Scan for the cell matching the given text and deliver its [x, y] coordinate at center. 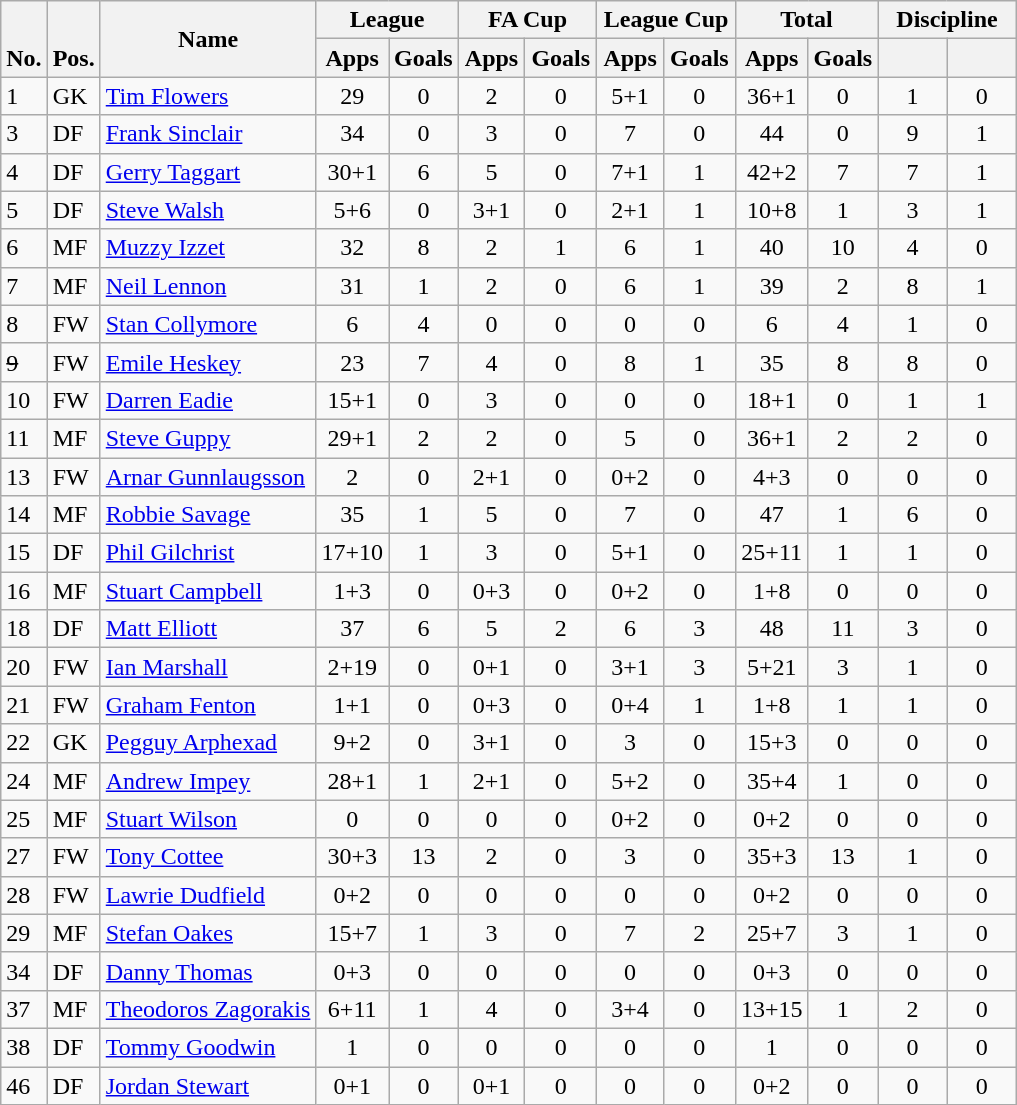
6+11 [352, 1009]
25+7 [772, 933]
28+1 [352, 781]
2+19 [352, 667]
1+1 [352, 705]
30+1 [352, 172]
Frank Sinclair [208, 134]
35+4 [772, 781]
Pos. [74, 39]
20 [24, 667]
3+4 [630, 1009]
15+1 [352, 400]
23 [352, 362]
42+2 [772, 172]
15+3 [772, 743]
40 [772, 248]
38 [24, 1047]
17+10 [352, 553]
29+1 [352, 438]
Jordan Stewart [208, 1085]
15+7 [352, 933]
24 [24, 781]
Name [208, 39]
18 [24, 629]
Robbie Savage [208, 515]
Graham Fenton [208, 705]
Pegguy Arphexad [208, 743]
10+8 [772, 210]
Neil Lennon [208, 286]
Lawrie Dudfield [208, 895]
Gerry Taggart [208, 172]
48 [772, 629]
Discipline [948, 20]
25 [24, 819]
9+2 [352, 743]
27 [24, 857]
21 [24, 705]
Steve Walsh [208, 210]
1+3 [352, 591]
15 [24, 553]
Andrew Impey [208, 781]
Matt Elliott [208, 629]
28 [24, 895]
Total [806, 20]
Tony Cottee [208, 857]
7+1 [630, 172]
Phil Gilchrist [208, 553]
Tim Flowers [208, 96]
32 [352, 248]
46 [24, 1085]
Stefan Oakes [208, 933]
FA Cup [528, 20]
30+3 [352, 857]
14 [24, 515]
22 [24, 743]
League Cup [666, 20]
Tommy Goodwin [208, 1047]
35+3 [772, 857]
Arnar Gunnlaugsson [208, 477]
League [387, 20]
Ian Marshall [208, 667]
16 [24, 591]
18+1 [772, 400]
Steve Guppy [208, 438]
47 [772, 515]
31 [352, 286]
25+11 [772, 553]
5+2 [630, 781]
Muzzy Izzet [208, 248]
39 [772, 286]
Stuart Campbell [208, 591]
Stuart Wilson [208, 819]
Danny Thomas [208, 971]
Emile Heskey [208, 362]
4+3 [772, 477]
0+4 [630, 705]
Theodoros Zagorakis [208, 1009]
5+6 [352, 210]
Darren Eadie [208, 400]
No. [24, 39]
13+15 [772, 1009]
5+21 [772, 667]
44 [772, 134]
Stan Collymore [208, 324]
